Determine the (x, y) coordinate at the center of the cell enclosing the given text.  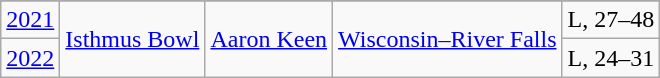
2022 (30, 58)
L, 27–48 (611, 20)
Isthmus Bowl (132, 39)
Aaron Keen (269, 39)
2021 (30, 20)
L, 24–31 (611, 58)
Wisconsin–River Falls (448, 39)
